Provide the [x, y] coordinate of the cell's center where the given text is located.  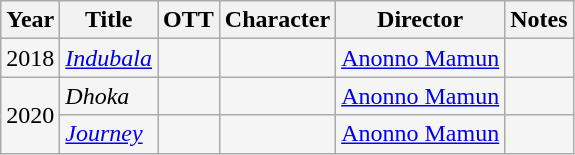
Indubala [109, 58]
Title [109, 20]
Director [420, 20]
Character [277, 20]
Dhoka [109, 96]
2018 [30, 58]
2020 [30, 115]
Journey [109, 134]
OTT [189, 20]
Notes [539, 20]
Year [30, 20]
